Return the [X, Y] coordinate for the center point of the cell that contains the specified text.  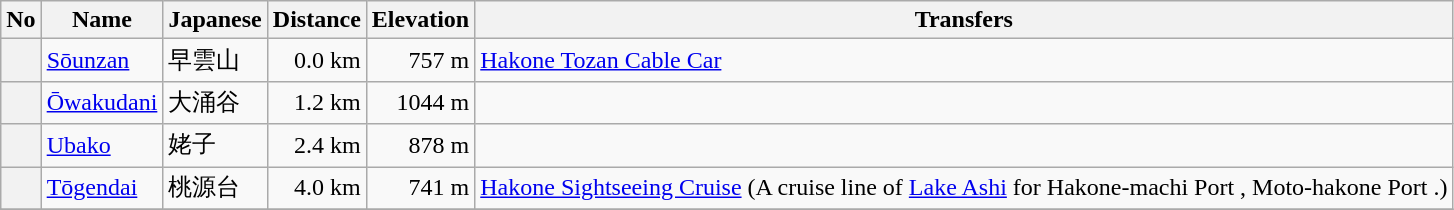
0.0 km [316, 60]
姥子 [215, 146]
1044 m [420, 102]
741 m [420, 188]
Transfers [964, 20]
878 m [420, 146]
Ōwakudani [102, 102]
2.4 km [316, 146]
No [21, 20]
Ubako [102, 146]
Hakone Sightseeing Cruise (A cruise line of Lake Ashi for Hakone-machi Port , Moto-hakone Port .) [964, 188]
1.2 km [316, 102]
Japanese [215, 20]
Name [102, 20]
757 m [420, 60]
桃源台 [215, 188]
大涌谷 [215, 102]
Sōunzan [102, 60]
4.0 km [316, 188]
Hakone Tozan Cable Car [964, 60]
Elevation [420, 20]
早雲山 [215, 60]
Distance [316, 20]
Tōgendai [102, 188]
